Extract the [X, Y] coordinate from the center of the cell holding the provided text.  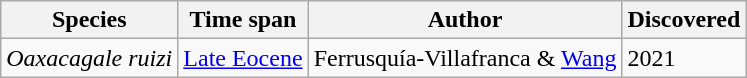
Oaxacagale ruizi [90, 58]
Late Eocene [243, 58]
Author [465, 20]
2021 [684, 58]
Time span [243, 20]
Species [90, 20]
Discovered [684, 20]
Ferrusquía-Villafranca & Wang [465, 58]
